Determine the [X, Y] coordinate at the center of the cell enclosing the given text.  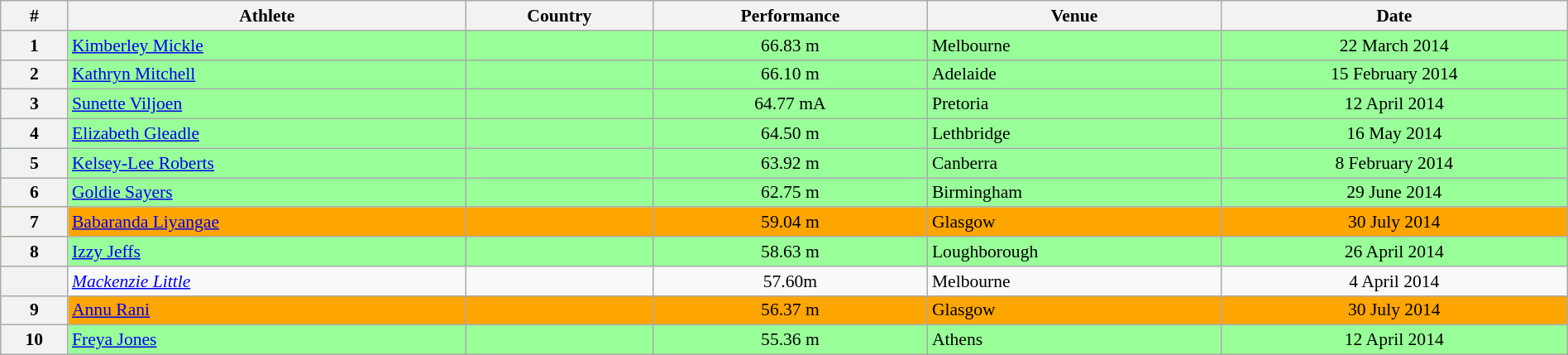
Country [560, 16]
64.77 mA [791, 104]
7 [35, 223]
Mackenzie Little [267, 281]
Lethbridge [1074, 134]
Kathryn Mitchell [267, 74]
8 February 2014 [1394, 163]
Goldie Sayers [267, 193]
62.75 m [791, 193]
Venue [1074, 16]
9 [35, 310]
Sunette Viljoen [267, 104]
3 [35, 104]
58.63 m [791, 252]
Kimberley Mickle [267, 46]
4 April 2014 [1394, 281]
Izzy Jeffs [267, 252]
Elizabeth Gleadle [267, 134]
Adelaide [1074, 74]
57.60m [791, 281]
15 February 2014 [1394, 74]
2 [35, 74]
29 June 2014 [1394, 193]
Annu Rani [267, 310]
Loughborough [1074, 252]
1 [35, 46]
Date [1394, 16]
Athlete [267, 16]
64.50 m [791, 134]
59.04 m [791, 223]
Athens [1074, 340]
5 [35, 163]
16 May 2014 [1394, 134]
6 [35, 193]
Kelsey-Lee Roberts [267, 163]
Performance [791, 16]
66.10 m [791, 74]
# [35, 16]
4 [35, 134]
56.37 m [791, 310]
22 March 2014 [1394, 46]
Canberra [1074, 163]
Babaranda Liyangae [267, 223]
55.36 m [791, 340]
8 [35, 252]
Birmingham [1074, 193]
26 April 2014 [1394, 252]
Freya Jones [267, 340]
63.92 m [791, 163]
Pretoria [1074, 104]
10 [35, 340]
66.83 m [791, 46]
